Return the (x, y) coordinate for the center point of the cell that contains the specified text.  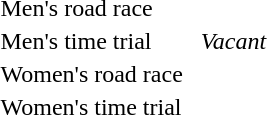
Vacant (233, 41)
